Capture the cell that displays the provided text and extract its (x, y) central coordinate. 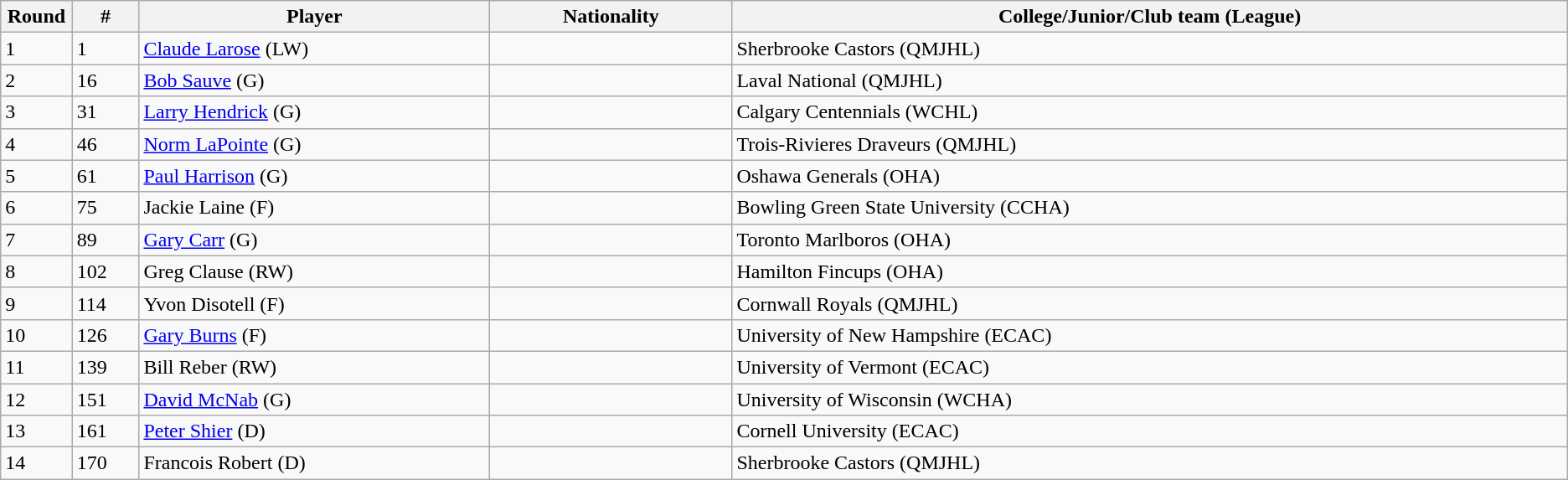
Bowling Green State University (CCHA) (1149, 208)
8 (37, 271)
Cornell University (ECAC) (1149, 431)
13 (37, 431)
9 (37, 303)
12 (37, 400)
61 (106, 176)
Norm LaPointe (G) (315, 144)
Paul Harrison (G) (315, 176)
Bill Reber (RW) (315, 367)
89 (106, 240)
14 (37, 463)
# (106, 17)
3 (37, 112)
Round (37, 17)
170 (106, 463)
Hamilton Fincups (OHA) (1149, 271)
11 (37, 367)
Oshawa Generals (OHA) (1149, 176)
16 (106, 80)
Nationality (611, 17)
46 (106, 144)
75 (106, 208)
Trois-Rivieres Draveurs (QMJHL) (1149, 144)
5 (37, 176)
Laval National (QMJHL) (1149, 80)
Player (315, 17)
4 (37, 144)
Gary Carr (G) (315, 240)
126 (106, 335)
University of Wisconsin (WCHA) (1149, 400)
Francois Robert (D) (315, 463)
Peter Shier (D) (315, 431)
Yvon Disotell (F) (315, 303)
10 (37, 335)
Bob Sauve (G) (315, 80)
Calgary Centennials (WCHL) (1149, 112)
Cornwall Royals (QMJHL) (1149, 303)
Gary Burns (F) (315, 335)
University of Vermont (ECAC) (1149, 367)
114 (106, 303)
Jackie Laine (F) (315, 208)
2 (37, 80)
Greg Clause (RW) (315, 271)
139 (106, 367)
7 (37, 240)
Larry Hendrick (G) (315, 112)
Claude Larose (LW) (315, 49)
David McNab (G) (315, 400)
161 (106, 431)
6 (37, 208)
College/Junior/Club team (League) (1149, 17)
Toronto Marlboros (OHA) (1149, 240)
151 (106, 400)
University of New Hampshire (ECAC) (1149, 335)
102 (106, 271)
31 (106, 112)
